Provide the [X, Y] coordinate of the cell's center where the given text is located.  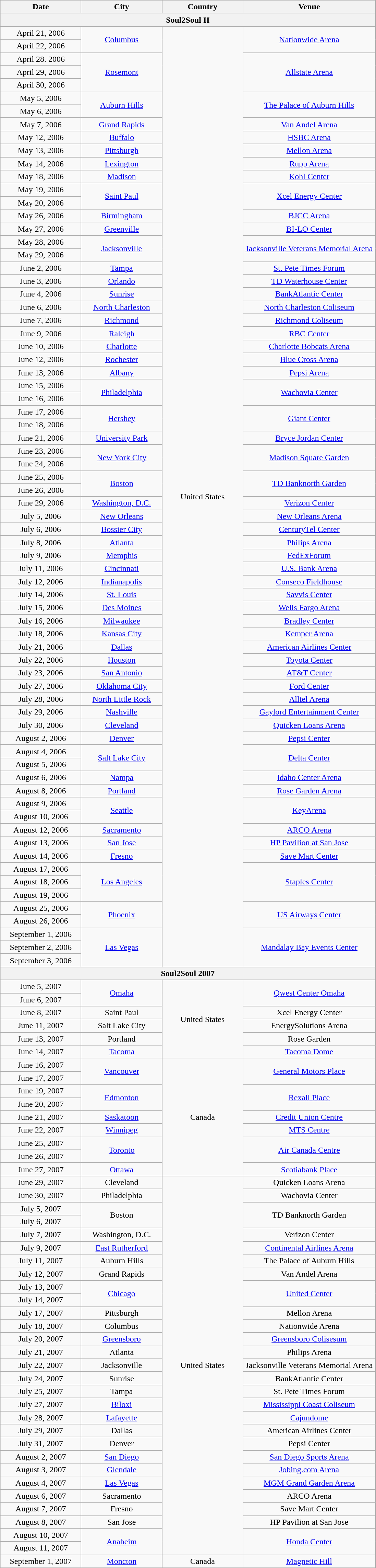
Credit Union Centre [309, 1117]
General Motors Place [309, 1071]
HSBC Arena [309, 137]
North Little Rock [122, 699]
Toronto [122, 1150]
Madison Square Garden [309, 457]
East Rutherford [122, 1248]
July 28, 2007 [41, 1418]
Scotiabank Place [309, 1169]
May 13, 2006 [41, 150]
June 21, 2007 [41, 1117]
Buffalo [122, 137]
Los Angeles [122, 882]
May 26, 2006 [41, 216]
Cajundome [309, 1418]
June 7, 2006 [41, 320]
Rose Garden Arena [309, 790]
May 19, 2006 [41, 190]
July 16, 2006 [41, 621]
August 6, 2006 [41, 777]
Charlotte [122, 346]
Staples Center [309, 882]
June 15, 2006 [41, 386]
Greensboro Colisesum [309, 1339]
June 5, 2007 [41, 986]
September 1, 2007 [41, 1561]
June 17, 2006 [41, 412]
July 5, 2006 [41, 516]
June 20, 2007 [41, 1104]
MGM Grand Garden Arena [309, 1483]
June 4, 2006 [41, 294]
Bradley Center [309, 621]
Albany [122, 372]
RBC Center [309, 333]
Cincinnati [122, 568]
June 2, 2006 [41, 268]
Alltel Arena [309, 699]
June 6, 2007 [41, 1000]
July 29, 2007 [41, 1431]
June 23, 2006 [41, 451]
June 21, 2006 [41, 438]
Seattle [122, 810]
July 27, 2006 [41, 686]
September 3, 2006 [41, 960]
Richmond Coliseum [309, 320]
June 3, 2006 [41, 281]
Phoenix [122, 915]
San Diego [122, 1457]
July 11, 2006 [41, 568]
May 5, 2006 [41, 98]
July 18, 2007 [41, 1326]
St. Louis [122, 595]
April 29, 2006 [41, 72]
July 18, 2006 [41, 634]
Honda Center [309, 1542]
Rose Garden [309, 1039]
Lexington [122, 164]
June 11, 2007 [41, 1026]
August 17, 2006 [41, 869]
North Charleston Coliseum [309, 307]
June 16, 2006 [41, 399]
July 21, 2007 [41, 1352]
July 9, 2006 [41, 555]
June 30, 2007 [41, 1195]
July 31, 2007 [41, 1444]
EnergySolutions Arena [309, 1026]
July 24, 2007 [41, 1378]
June 6, 2006 [41, 307]
July 6, 2006 [41, 529]
Kohl Center [309, 177]
Nashville [122, 712]
July 7, 2007 [41, 1235]
Ford Center [309, 686]
June 17, 2007 [41, 1078]
Magnetic Hill [309, 1561]
Hershey [122, 418]
Blue Cross Arena [309, 359]
May 14, 2006 [41, 164]
University Park [122, 438]
Birmingham [122, 216]
Gaylord Entertainment Center [309, 712]
September 1, 2006 [41, 934]
North Charleston [122, 307]
July 14, 2007 [41, 1300]
Rexall Place [309, 1097]
July 22, 2007 [41, 1365]
May 6, 2006 [41, 111]
July 8, 2006 [41, 542]
Tacoma [122, 1052]
May 18, 2006 [41, 177]
US Airways Center [309, 915]
August 5, 2006 [41, 764]
May 20, 2006 [41, 203]
August 10, 2006 [41, 817]
August 4, 2006 [41, 751]
Greenville [122, 229]
Conseco Fieldhouse [309, 582]
August 11, 2007 [41, 1548]
Saskatoon [122, 1117]
June 16, 2007 [41, 1065]
Lafayette [122, 1418]
July 9, 2007 [41, 1248]
Giant Center [309, 418]
TD Waterhouse Center [309, 281]
June 26, 2007 [41, 1156]
Rupp Arena [309, 164]
July 20, 2007 [41, 1339]
Edmonton [122, 1097]
June 22, 2007 [41, 1130]
August 8, 2006 [41, 790]
July 5, 2007 [41, 1208]
August 6, 2007 [41, 1496]
BJCC Arena [309, 216]
July 30, 2006 [41, 725]
FedExForum [309, 555]
July 12, 2006 [41, 582]
August 3, 2007 [41, 1470]
April 21, 2006 [41, 33]
Moncton [122, 1561]
Jobing.com Arena [309, 1470]
August 4, 2007 [41, 1483]
June 25, 2006 [41, 477]
July 17, 2007 [41, 1313]
June 24, 2006 [41, 464]
Vancouver [122, 1071]
June 29, 2007 [41, 1182]
Date [41, 7]
Rosemont [122, 72]
June 13, 2007 [41, 1039]
May 29, 2006 [41, 255]
July 14, 2006 [41, 595]
Soul2Soul II [188, 20]
Winnipeg [122, 1130]
August 26, 2006 [41, 921]
July 11, 2007 [41, 1261]
Tacoma Dome [309, 1052]
July 25, 2007 [41, 1391]
Anaheim [122, 1542]
Air Canada Centre [309, 1150]
June 9, 2006 [41, 333]
New York City [122, 457]
July 29, 2006 [41, 712]
August 2, 2006 [41, 738]
September 2, 2006 [41, 947]
Chicago [122, 1293]
Pepsi Arena [309, 372]
Continental Airlines Arena [309, 1248]
Bryce Jordan Center [309, 438]
New Orleans [122, 516]
August 18, 2006 [41, 882]
U.S. Bank Arena [309, 568]
Omaha [122, 993]
Wells Fargo Arena [309, 608]
Ottawa [122, 1169]
June 29, 2006 [41, 503]
San Antonio [122, 673]
August 9, 2006 [41, 804]
City [122, 7]
August 19, 2006 [41, 895]
August 25, 2006 [41, 908]
June 27, 2007 [41, 1169]
Savvis Center [309, 595]
Mississippi Coast Coliseum [309, 1404]
Oklahoma City [122, 686]
May 27, 2006 [41, 229]
Delta Center [309, 758]
June 8, 2007 [41, 1013]
June 26, 2006 [41, 490]
May 7, 2006 [41, 124]
August 13, 2006 [41, 843]
Idaho Center Arena [309, 777]
April 30, 2006 [41, 85]
June 13, 2006 [41, 372]
August 7, 2007 [41, 1509]
Country [203, 7]
July 28, 2006 [41, 699]
Venue [309, 7]
July 13, 2007 [41, 1287]
Qwest Center Omaha [309, 993]
July 21, 2006 [41, 647]
CenturyTel Center [309, 529]
Kansas City [122, 634]
San Diego Sports Arena [309, 1457]
July 15, 2006 [41, 608]
MTS Centre [309, 1130]
BI-LO Center [309, 229]
Memphis [122, 555]
Raleigh [122, 333]
Madison [122, 177]
August 10, 2007 [41, 1535]
Soul2Soul 2007 [188, 973]
August 14, 2006 [41, 856]
Biloxi [122, 1404]
Allstate Arena [309, 72]
Richmond [122, 320]
Charlotte Bobcats Arena [309, 346]
Orlando [122, 281]
July 23, 2006 [41, 673]
Nampa [122, 777]
July 22, 2006 [41, 660]
United Center [309, 1293]
Bossier City [122, 529]
July 27, 2007 [41, 1404]
July 12, 2007 [41, 1274]
August 8, 2007 [41, 1522]
May 12, 2006 [41, 137]
August 2, 2007 [41, 1457]
KeyArena [309, 810]
Kemper Arena [309, 634]
June 19, 2007 [41, 1091]
AT&T Center [309, 673]
Houston [122, 660]
April 28. 2006 [41, 59]
July 6, 2007 [41, 1222]
June 18, 2006 [41, 425]
August 12, 2006 [41, 830]
April 22, 2006 [41, 46]
June 10, 2006 [41, 346]
June 14, 2007 [41, 1052]
May 28, 2006 [41, 242]
Rochester [122, 359]
Mandalay Bay Events Center [309, 947]
Glendale [122, 1470]
Milwaukee [122, 621]
Toyota Center [309, 660]
June 12, 2006 [41, 359]
Greensboro [122, 1339]
Indianapolis [122, 582]
Des Moines [122, 608]
New Orleans Arena [309, 516]
June 25, 2007 [41, 1143]
